Provide the [X, Y] coordinate of the cell's center where the given text is located.  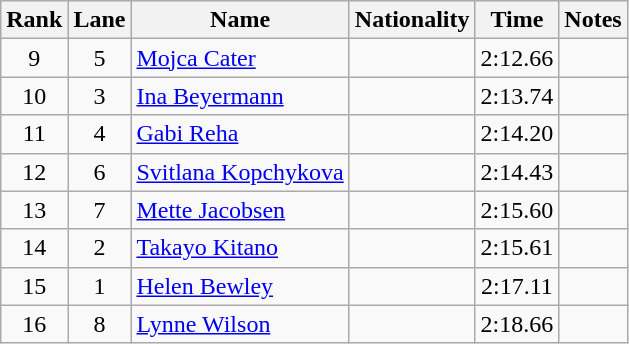
9 [34, 58]
Lane [100, 20]
2:15.61 [517, 248]
13 [34, 210]
12 [34, 172]
2:13.74 [517, 96]
16 [34, 324]
1 [100, 286]
10 [34, 96]
15 [34, 286]
Mette Jacobsen [240, 210]
5 [100, 58]
2:14.20 [517, 134]
4 [100, 134]
11 [34, 134]
Mojca Cater [240, 58]
8 [100, 324]
2 [100, 248]
2:15.60 [517, 210]
2:12.66 [517, 58]
2:18.66 [517, 324]
Lynne Wilson [240, 324]
2:17.11 [517, 286]
Nationality [412, 20]
Svitlana Kopchykova [240, 172]
2:14.43 [517, 172]
Ina Beyermann [240, 96]
Time [517, 20]
3 [100, 96]
Notes [593, 20]
Helen Bewley [240, 286]
Takayo Kitano [240, 248]
Name [240, 20]
Gabi Reha [240, 134]
14 [34, 248]
6 [100, 172]
7 [100, 210]
Rank [34, 20]
